Detect which cell encompasses the target text, then output its (x, y) center coordinate. 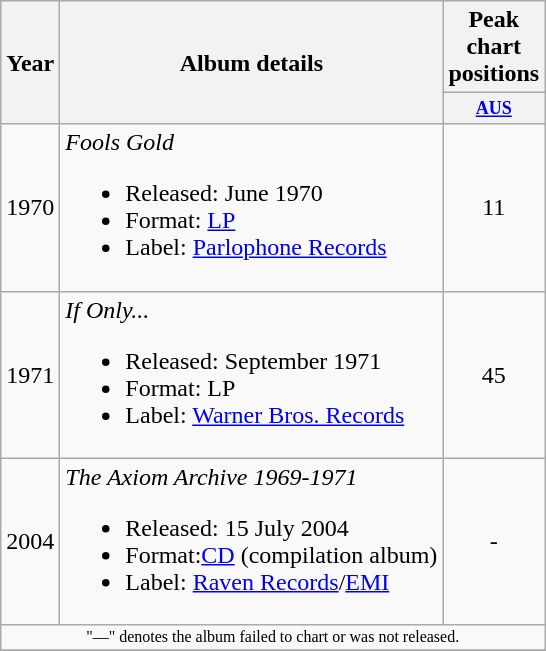
11 (494, 208)
Album details (252, 62)
If Only...Released: September 1971Format: LPLabel: Warner Bros. Records (252, 374)
- (494, 542)
1971 (30, 374)
The Axiom Archive 1969-1971Released: 15 July 2004Format:CD (compilation album)Label: Raven Records/EMI (252, 542)
Peak chart positions (494, 47)
45 (494, 374)
1970 (30, 208)
2004 (30, 542)
Fools GoldReleased: June 1970Format: LPLabel: Parlophone Records (252, 208)
"—" denotes the album failed to chart or was not released. (273, 637)
AUS (494, 108)
Year (30, 62)
